Output the [x, y] coordinate of the center of the cell containing the given text.  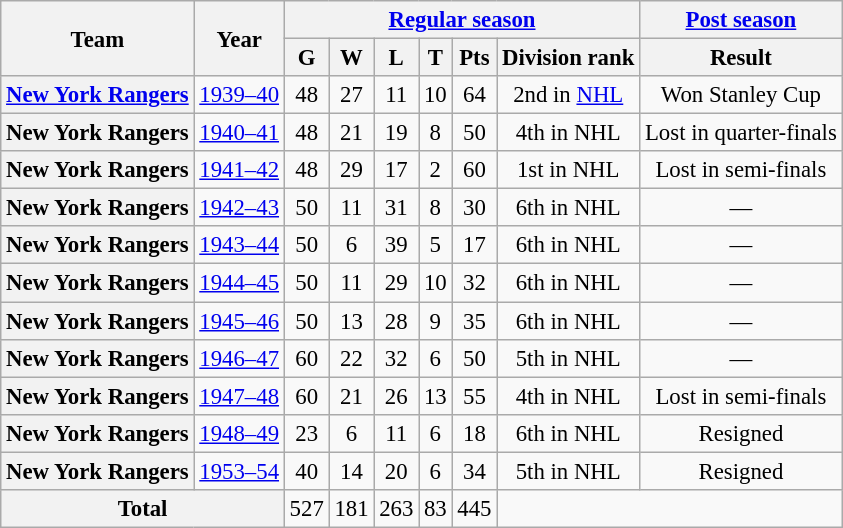
1942–43 [239, 208]
1939–40 [239, 95]
181 [352, 509]
23 [306, 433]
39 [396, 245]
W [352, 58]
T [436, 58]
Team [98, 38]
28 [396, 321]
Lost in quarter-finals [741, 133]
1947–48 [239, 396]
527 [306, 509]
55 [474, 396]
35 [474, 321]
Division rank [568, 58]
1941–42 [239, 170]
G [306, 58]
2nd in NHL [568, 95]
20 [396, 471]
1945–46 [239, 321]
9 [436, 321]
1946–47 [239, 358]
Post season [741, 20]
18 [474, 433]
22 [352, 358]
Regular season [462, 20]
1948–49 [239, 433]
Won Stanley Cup [741, 95]
Result [741, 58]
30 [474, 208]
L [396, 58]
445 [474, 509]
14 [352, 471]
Year [239, 38]
1st in NHL [568, 170]
Pts [474, 58]
Total [143, 509]
1940–41 [239, 133]
64 [474, 95]
40 [306, 471]
1943–44 [239, 245]
26 [396, 396]
5 [436, 245]
19 [396, 133]
1953–54 [239, 471]
263 [396, 509]
83 [436, 509]
27 [352, 95]
2 [436, 170]
1944–45 [239, 283]
34 [474, 471]
31 [396, 208]
